Identify which cell holds the provided text, then report its (X, Y) central coordinate. 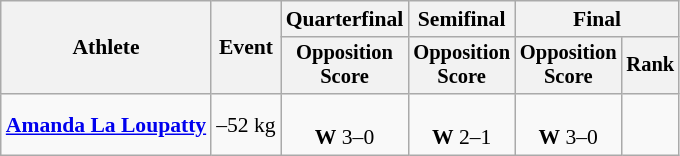
Event (246, 48)
Rank (651, 66)
Final (597, 19)
W 2–1 (462, 124)
–52 kg (246, 124)
Amanda La Loupatty (106, 124)
Quarterfinal (345, 19)
Athlete (106, 48)
Semifinal (462, 19)
